Find where the given text appears and provide that cell's center as [X, Y] coordinate. 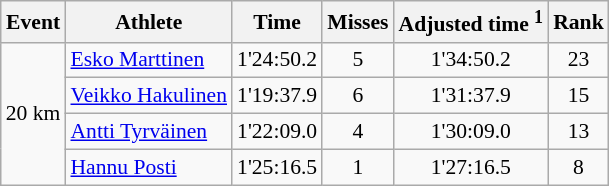
1'22:09.0 [277, 132]
1'24:50.2 [277, 60]
Antti Tyrväinen [148, 132]
Event [34, 22]
Adjusted time 1 [472, 22]
Time [277, 22]
1'25:16.5 [277, 167]
Esko Marttinen [148, 60]
20 km [34, 113]
6 [358, 96]
1 [358, 167]
1'31:37.9 [472, 96]
1'34:50.2 [472, 60]
15 [578, 96]
4 [358, 132]
Veikko Hakulinen [148, 96]
5 [358, 60]
1'27:16.5 [472, 167]
23 [578, 60]
Hannu Posti [148, 167]
8 [578, 167]
1'19:37.9 [277, 96]
1'30:09.0 [472, 132]
Misses [358, 22]
Rank [578, 22]
Athlete [148, 22]
13 [578, 132]
